Identify which cell holds the provided text, then report its (X, Y) central coordinate. 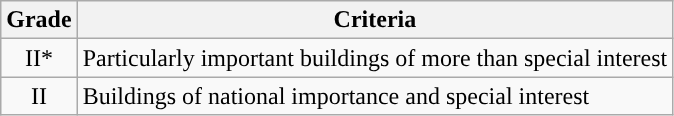
II (39, 96)
Buildings of national importance and special interest (375, 96)
Criteria (375, 20)
II* (39, 58)
Grade (39, 20)
Particularly important buildings of more than special interest (375, 58)
